Detect which cell encompasses the target text, then output its [X, Y] center coordinate. 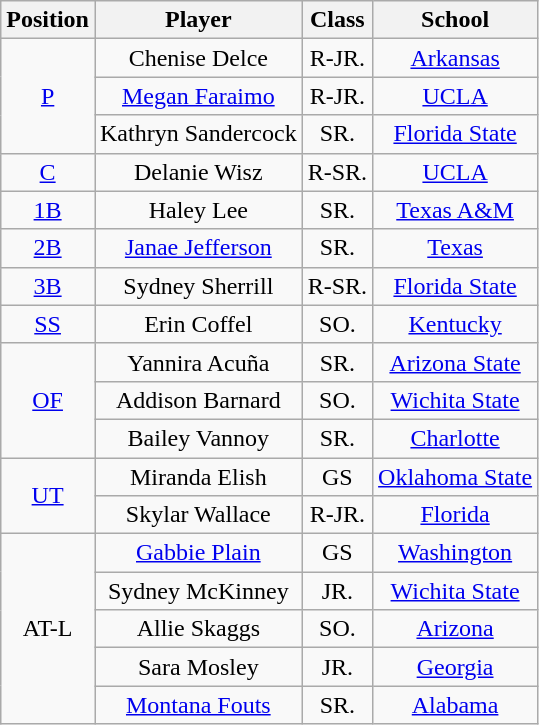
Sydney McKinney [198, 591]
Sara Mosley [198, 667]
Georgia [456, 667]
Sydney Sherrill [198, 286]
Bailey Vannoy [198, 438]
Megan Faraimo [198, 96]
Arizona State [456, 362]
Addison Barnard [198, 400]
Chenise Delce [198, 58]
Kathryn Sandercock [198, 134]
1B [48, 210]
Oklahoma State [456, 477]
Class [337, 20]
P [48, 96]
Florida [456, 515]
Charlotte [456, 438]
Player [198, 20]
Kentucky [456, 324]
3B [48, 286]
Miranda Elish [198, 477]
Alabama [456, 705]
C [48, 172]
Arkansas [456, 58]
Washington [456, 553]
OF [48, 400]
Yannira Acuña [198, 362]
Janae Jefferson [198, 248]
Gabbie Plain [198, 553]
Position [48, 20]
Texas A&M [456, 210]
Haley Lee [198, 210]
Skylar Wallace [198, 515]
School [456, 20]
Erin Coffel [198, 324]
Allie Skaggs [198, 629]
AT-L [48, 629]
SS [48, 324]
Delanie Wisz [198, 172]
Texas [456, 248]
2B [48, 248]
UT [48, 496]
Montana Fouts [198, 705]
Arizona [456, 629]
